Detect which cell encompasses the target text, then output its (x, y) center coordinate. 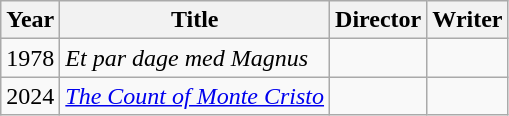
Director (378, 20)
Year (30, 20)
1978 (30, 58)
Writer (468, 20)
2024 (30, 96)
Et par dage med Magnus (195, 58)
Title (195, 20)
The Count of Monte Cristo (195, 96)
